Search for the cell housing the specified text and yield its [x, y] center coordinate. 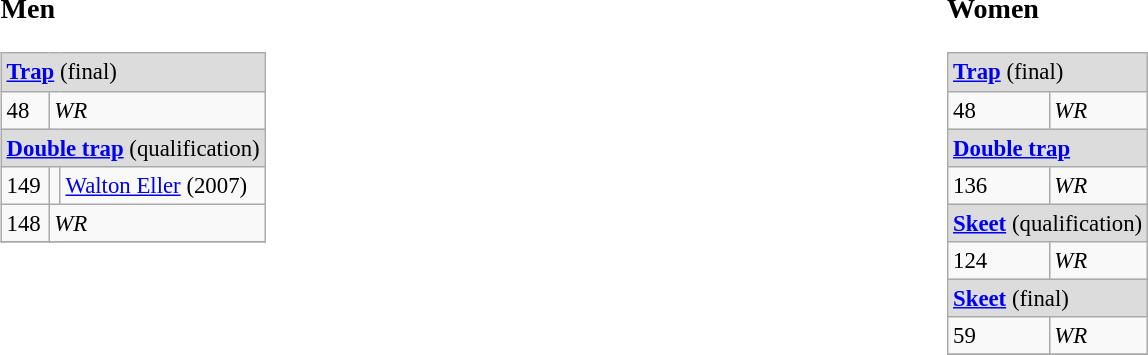
149 [25, 185]
59 [998, 336]
Skeet (final) [1048, 298]
Walton Eller (2007) [162, 185]
Skeet (qualification) [1048, 223]
148 [25, 223]
124 [998, 260]
136 [998, 185]
Double trap (qualification) [133, 148]
Double trap [1048, 148]
